Determine the (x, y) coordinate at the center of the cell enclosing the given text.  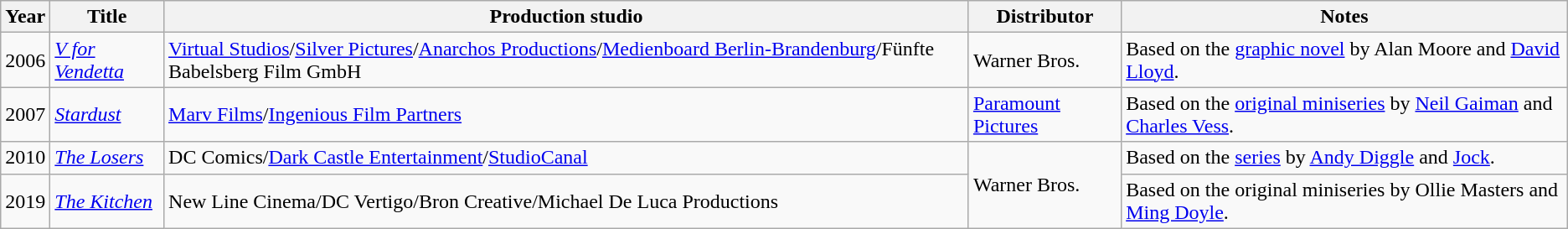
DC Comics/Dark Castle Entertainment/StudioCanal (566, 158)
Year (25, 17)
Based on the original miniseries by Neil Gaiman and Charles Vess. (1345, 114)
Based on the series by Andy Diggle and Jock. (1345, 158)
2006 (25, 60)
Paramount Pictures (1044, 114)
Distributor (1044, 17)
Based on the graphic novel by Alan Moore and David Lloyd. (1345, 60)
2019 (25, 201)
2007 (25, 114)
Production studio (566, 17)
Stardust (107, 114)
New Line Cinema/DC Vertigo/Bron Creative/Michael De Luca Productions (566, 201)
The Losers (107, 158)
Notes (1345, 17)
Title (107, 17)
The Kitchen (107, 201)
Virtual Studios/Silver Pictures/Anarchos Productions/Medienboard Berlin-Brandenburg/Fünfte Babelsberg Film GmbH (566, 60)
Marv Films/Ingenious Film Partners (566, 114)
Based on the original miniseries by Ollie Masters and Ming Doyle. (1345, 201)
V for Vendetta (107, 60)
2010 (25, 158)
